Extract the (x, y) coordinate from the center of the cell holding the provided text.  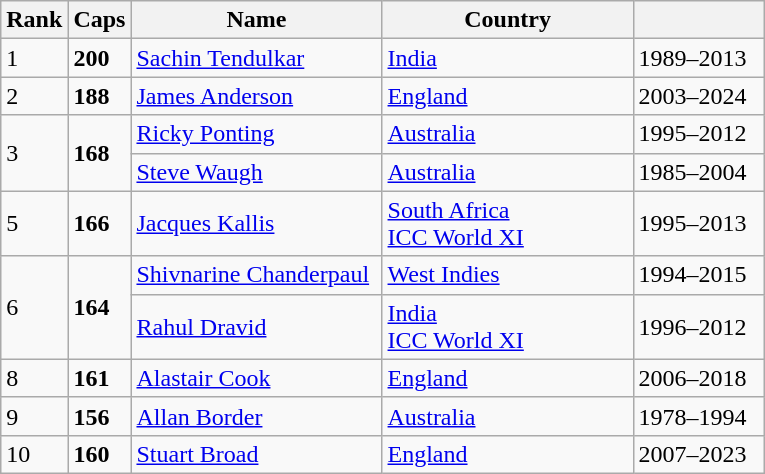
1994–2015 (698, 275)
Rahul Dravid (256, 326)
188 (100, 96)
Shivnarine Chanderpaul (256, 275)
India (508, 58)
9 (34, 416)
James Anderson (256, 96)
3 (34, 153)
200 (100, 58)
1989–2013 (698, 58)
Jacques Kallis (256, 224)
2006–2018 (698, 378)
168 (100, 153)
1 (34, 58)
2003–2024 (698, 96)
1978–1994 (698, 416)
Country (508, 20)
161 (100, 378)
Alastair Cook (256, 378)
West Indies (508, 275)
1995–2012 (698, 134)
Caps (100, 20)
Rank (34, 20)
Steve Waugh (256, 172)
Sachin Tendulkar (256, 58)
1996–2012 (698, 326)
6 (34, 308)
156 (100, 416)
2007–2023 (698, 454)
Name (256, 20)
160 (100, 454)
1995–2013 (698, 224)
8 (34, 378)
5 (34, 224)
2 (34, 96)
India ICC World XI (508, 326)
164 (100, 308)
South Africa ICC World XI (508, 224)
166 (100, 224)
Stuart Broad (256, 454)
10 (34, 454)
1985–2004 (698, 172)
Allan Border (256, 416)
Ricky Ponting (256, 134)
